Identify which cell holds the provided text, then report its (x, y) central coordinate. 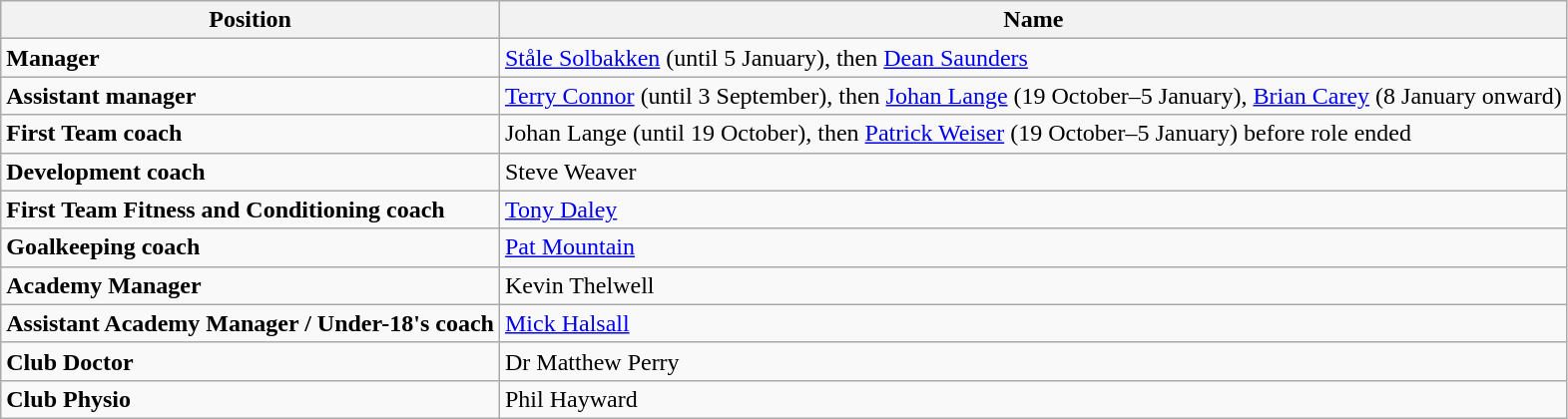
Name (1033, 20)
Club Physio (251, 399)
First Team coach (251, 134)
Development coach (251, 172)
Mick Halsall (1033, 323)
Ståle Solbakken (until 5 January), then Dean Saunders (1033, 58)
Terry Connor (until 3 September), then Johan Lange (19 October–5 January), Brian Carey (8 January onward) (1033, 96)
Academy Manager (251, 285)
Kevin Thelwell (1033, 285)
Club Doctor (251, 361)
Johan Lange (until 19 October), then Patrick Weiser (19 October–5 January) before role ended (1033, 134)
Dr Matthew Perry (1033, 361)
Tony Daley (1033, 209)
Assistant Academy Manager / Under-18's coach (251, 323)
Assistant manager (251, 96)
Phil Hayward (1033, 399)
Goalkeeping coach (251, 247)
Position (251, 20)
Manager (251, 58)
First Team Fitness and Conditioning coach (251, 209)
Steve Weaver (1033, 172)
Pat Mountain (1033, 247)
